Locate the cell with the specified text and output its (x, y) center coordinate. 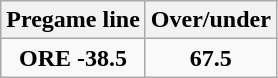
67.5 (210, 58)
Over/under (210, 20)
ORE -38.5 (74, 58)
Pregame line (74, 20)
